Capture the cell that displays the provided text and extract its [X, Y] central coordinate. 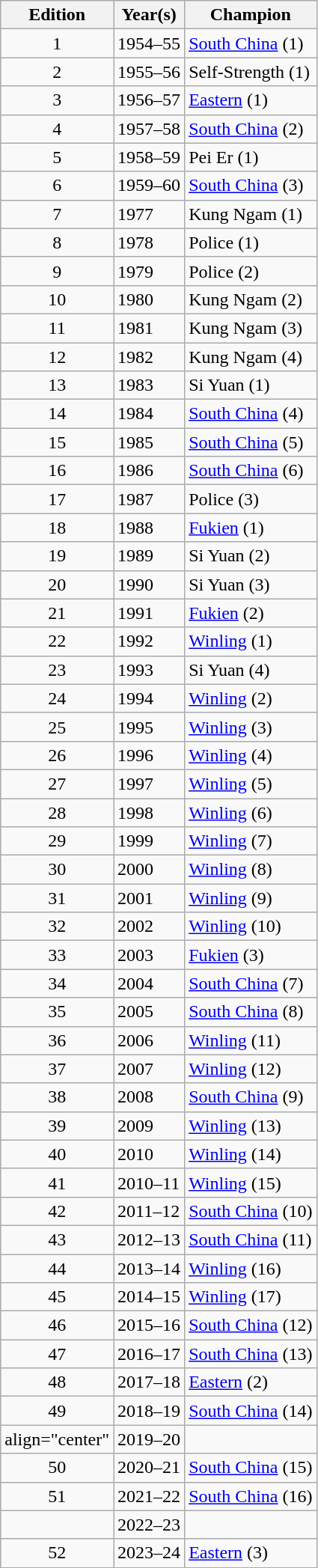
12 [57, 357]
42 [57, 1211]
37 [57, 1069]
49 [57, 1411]
10 [57, 299]
1954–55 [150, 43]
2019–20 [150, 1439]
2005 [150, 1012]
1992 [150, 641]
7 [57, 214]
2008 [150, 1097]
1979 [150, 271]
South China (16) [251, 1496]
2 [57, 72]
Si Yuan (1) [251, 385]
1998 [150, 812]
40 [57, 1154]
36 [57, 1040]
2010 [150, 1154]
Edition [57, 15]
29 [57, 841]
2002 [150, 927]
19 [57, 556]
22 [57, 641]
2009 [150, 1126]
Police (2) [251, 271]
Winling (17) [251, 1297]
Winling (8) [251, 870]
2022–23 [150, 1525]
South China (11) [251, 1239]
2004 [150, 983]
30 [57, 870]
South China (13) [251, 1354]
50 [57, 1468]
38 [57, 1097]
2018–19 [150, 1411]
Winling (3) [251, 727]
Winling (12) [251, 1069]
South China (1) [251, 43]
1987 [150, 499]
Winling (10) [251, 927]
32 [57, 927]
1993 [150, 670]
4 [57, 129]
Fukien (1) [251, 528]
2006 [150, 1040]
28 [57, 812]
1995 [150, 727]
Kung Ngam (3) [251, 328]
23 [57, 670]
2000 [150, 870]
South China (6) [251, 471]
2014–15 [150, 1297]
South China (9) [251, 1097]
Winling (2) [251, 698]
South China (4) [251, 414]
Si Yuan (2) [251, 556]
Eastern (2) [251, 1382]
25 [57, 727]
2017–18 [150, 1382]
1 [57, 43]
16 [57, 471]
Kung Ngam (2) [251, 299]
Winling (13) [251, 1126]
Police (1) [251, 242]
24 [57, 698]
Eastern (3) [251, 1553]
1957–58 [150, 129]
1959–60 [150, 186]
3 [57, 100]
1980 [150, 299]
Si Yuan (4) [251, 670]
34 [57, 983]
1978 [150, 242]
Fukien (2) [251, 613]
2011–12 [150, 1211]
Self-Strength (1) [251, 72]
Police (3) [251, 499]
1956–57 [150, 100]
South China (12) [251, 1326]
1981 [150, 328]
2013–14 [150, 1269]
11 [57, 328]
2010–11 [150, 1183]
17 [57, 499]
1983 [150, 385]
47 [57, 1354]
1991 [150, 613]
35 [57, 1012]
2020–21 [150, 1468]
2003 [150, 955]
1996 [150, 755]
9 [57, 271]
33 [57, 955]
Fukien (3) [251, 955]
14 [57, 414]
2012–13 [150, 1239]
27 [57, 784]
8 [57, 242]
48 [57, 1382]
2015–16 [150, 1326]
Winling (1) [251, 641]
South China (8) [251, 1012]
Winling (9) [251, 898]
21 [57, 613]
Pei Er (1) [251, 157]
1994 [150, 698]
Champion [251, 15]
1955–56 [150, 72]
13 [57, 385]
1982 [150, 357]
1999 [150, 841]
South China (5) [251, 442]
43 [57, 1239]
1988 [150, 528]
South China (14) [251, 1411]
South China (3) [251, 186]
5 [57, 157]
39 [57, 1126]
1977 [150, 214]
18 [57, 528]
1985 [150, 442]
2023–24 [150, 1553]
Winling (16) [251, 1269]
Winling (7) [251, 841]
45 [57, 1297]
Kung Ngam (1) [251, 214]
1989 [150, 556]
6 [57, 186]
Winling (5) [251, 784]
South China (7) [251, 983]
31 [57, 898]
46 [57, 1326]
1958–59 [150, 157]
Winling (6) [251, 812]
2021–22 [150, 1496]
1990 [150, 585]
align="center" [57, 1439]
Year(s) [150, 15]
20 [57, 585]
2007 [150, 1069]
1986 [150, 471]
Winling (4) [251, 755]
Winling (14) [251, 1154]
2001 [150, 898]
15 [57, 442]
41 [57, 1183]
2016–17 [150, 1354]
South China (15) [251, 1468]
26 [57, 755]
52 [57, 1553]
Winling (15) [251, 1183]
Eastern (1) [251, 100]
Kung Ngam (4) [251, 357]
Winling (11) [251, 1040]
51 [57, 1496]
South China (2) [251, 129]
1997 [150, 784]
South China (10) [251, 1211]
1984 [150, 414]
Si Yuan (3) [251, 585]
44 [57, 1269]
